Pinpoint the cell where the given text exists, returning its [x, y] midpoint coordinate. 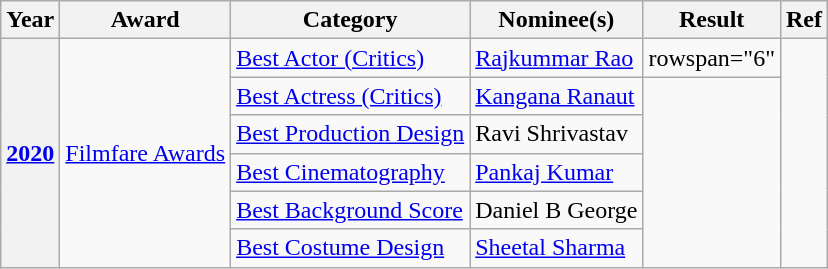
Daniel B George [556, 210]
Best Production Design [350, 134]
2020 [30, 153]
Sheetal Sharma [556, 248]
rowspan="6" [712, 58]
Year [30, 20]
Pankaj Kumar [556, 172]
Category [350, 20]
Best Background Score [350, 210]
Rajkummar Rao [556, 58]
Best Actress (Critics) [350, 96]
Best Costume Design [350, 248]
Filmfare Awards [146, 153]
Award [146, 20]
Best Actor (Critics) [350, 58]
Kangana Ranaut [556, 96]
Nominee(s) [556, 20]
Result [712, 20]
Ravi Shrivastav [556, 134]
Best Cinematography [350, 172]
Ref [804, 20]
